Search for the cell housing the specified text and yield its [X, Y] center coordinate. 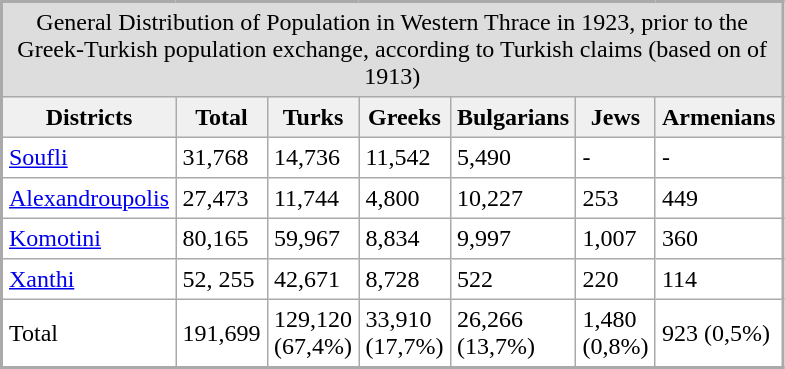
253 [616, 198]
10,227 [513, 198]
11,542 [404, 157]
31,768 [222, 157]
191,699 [222, 333]
52, 255 [222, 279]
4,800 [404, 198]
Greeks [404, 117]
9,997 [513, 238]
220 [616, 279]
59,967 [313, 238]
8,728 [404, 279]
129,120 (67,4%) [313, 333]
Districts [89, 117]
26,266 (13,7%) [513, 333]
1,480 (0,8%) [616, 333]
8,834 [404, 238]
5,490 [513, 157]
Alexandroupolis [89, 198]
Komotini [89, 238]
14,736 [313, 157]
80,165 [222, 238]
11,744 [313, 198]
Bulgarians [513, 117]
Jews [616, 117]
Soufli [89, 157]
449 [719, 198]
1,007 [616, 238]
923 (0,5%) [719, 333]
114 [719, 279]
42,671 [313, 279]
522 [513, 279]
360 [719, 238]
Xanthi [89, 279]
27,473 [222, 198]
Armenians [719, 117]
Turks [313, 117]
33,910 (17,7%) [404, 333]
